Extract the [X, Y] coordinate from the center of the cell holding the provided text.  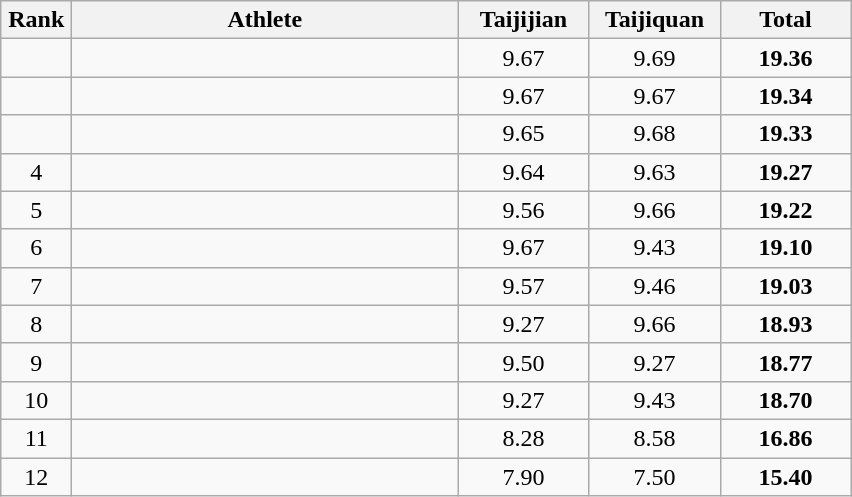
9.69 [654, 58]
8 [36, 324]
18.93 [786, 324]
9.65 [524, 134]
9.56 [524, 210]
Athlete [265, 20]
Total [786, 20]
19.27 [786, 172]
16.86 [786, 438]
9.68 [654, 134]
7 [36, 286]
Taijijian [524, 20]
19.22 [786, 210]
8.58 [654, 438]
8.28 [524, 438]
Rank [36, 20]
19.36 [786, 58]
7.90 [524, 477]
18.77 [786, 362]
11 [36, 438]
19.03 [786, 286]
12 [36, 477]
6 [36, 248]
10 [36, 400]
9.64 [524, 172]
15.40 [786, 477]
4 [36, 172]
Taijiquan [654, 20]
9.63 [654, 172]
9.50 [524, 362]
9 [36, 362]
7.50 [654, 477]
19.33 [786, 134]
18.70 [786, 400]
5 [36, 210]
9.46 [654, 286]
9.57 [524, 286]
19.34 [786, 96]
19.10 [786, 248]
